Return the [x, y] coordinate for the center point of the cell that contains the specified text.  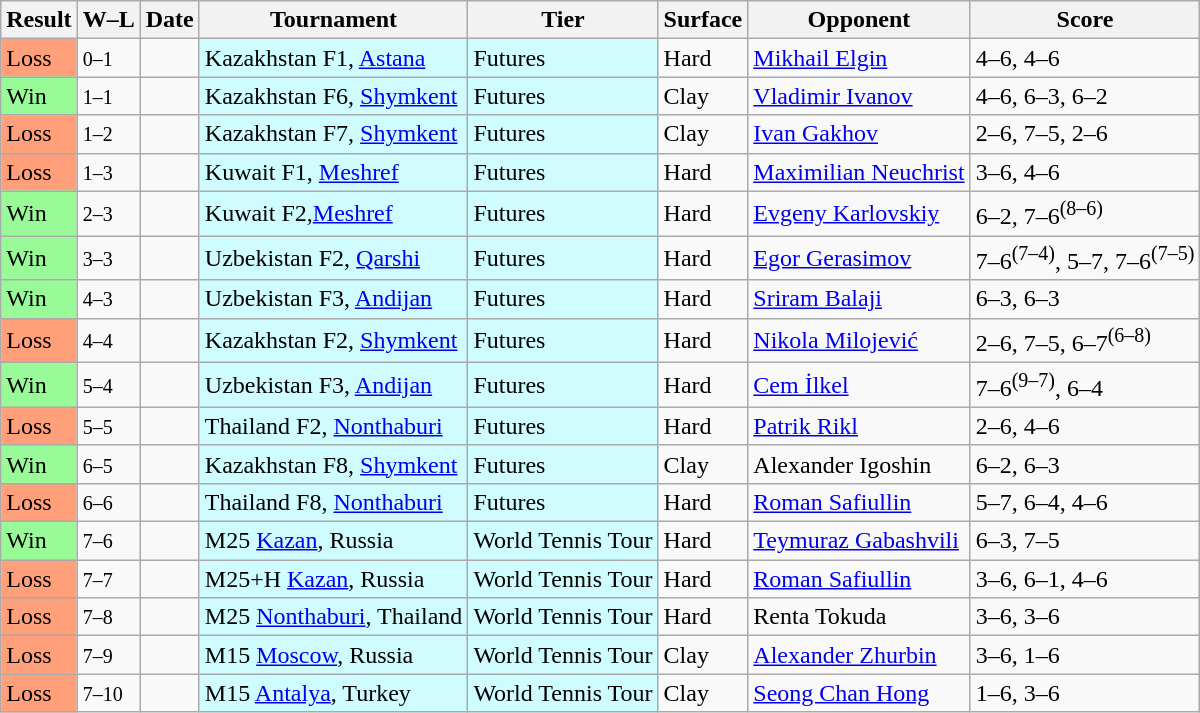
7–6(9–7), 6–4 [1085, 386]
Maximilian Neuchrist [859, 172]
M25 Kazan, Russia [334, 541]
2–6, 7–5, 2–6 [1085, 134]
2–6, 4–6 [1085, 426]
Score [1085, 20]
5–5 [108, 426]
Thailand F2, Nonthaburi [334, 426]
3–3 [108, 258]
M25+H Kazan, Russia [334, 579]
4–4 [108, 340]
7–9 [108, 655]
Tier [563, 20]
4–6, 4–6 [1085, 58]
Kuwait F2,Meshref [334, 214]
Kazakhstan F6, Shymkent [334, 96]
2–3 [108, 214]
Kazakhstan F2, Shymkent [334, 340]
Surface [703, 20]
6–3, 6–3 [1085, 299]
M15 Antalya, Turkey [334, 693]
Result [39, 20]
Egor Gerasimov [859, 258]
Opponent [859, 20]
Nikola Milojević [859, 340]
Ivan Gakhov [859, 134]
4–6, 6–3, 6–2 [1085, 96]
Teymuraz Gabashvili [859, 541]
M15 Moscow, Russia [334, 655]
Kuwait F1, Meshref [334, 172]
6–2, 7–6(8–6) [1085, 214]
1–6, 3–6 [1085, 693]
Alexander Zhurbin [859, 655]
M25 Nonthaburi, Thailand [334, 617]
W–L [108, 20]
6–5 [108, 464]
6–3, 7–5 [1085, 541]
Evgeny Karlovskiy [859, 214]
Thailand F8, Nonthaburi [334, 502]
7–10 [108, 693]
6–2, 6–3 [1085, 464]
3–6, 3–6 [1085, 617]
Date [170, 20]
Kazakhstan F8, Shymkent [334, 464]
3–6, 4–6 [1085, 172]
3–6, 6–1, 4–6 [1085, 579]
Cem İlkel [859, 386]
Uzbekistan F2, Qarshi [334, 258]
7–8 [108, 617]
5–7, 6–4, 4–6 [1085, 502]
Patrik Rikl [859, 426]
Seong Chan Hong [859, 693]
2–6, 7–5, 6–7(6–8) [1085, 340]
7–6(7–4), 5–7, 7–6(7–5) [1085, 258]
4–3 [108, 299]
1–1 [108, 96]
Renta Tokuda [859, 617]
Kazakhstan F7, Shymkent [334, 134]
Tournament [334, 20]
1–2 [108, 134]
Mikhail Elgin [859, 58]
3–6, 1–6 [1085, 655]
7–7 [108, 579]
6–6 [108, 502]
Kazakhstan F1, Astana [334, 58]
Alexander Igoshin [859, 464]
Sriram Balaji [859, 299]
7–6 [108, 541]
Vladimir Ivanov [859, 96]
5–4 [108, 386]
0–1 [108, 58]
1–3 [108, 172]
